Find where the given text appears and provide that cell's center as (X, Y) coordinate. 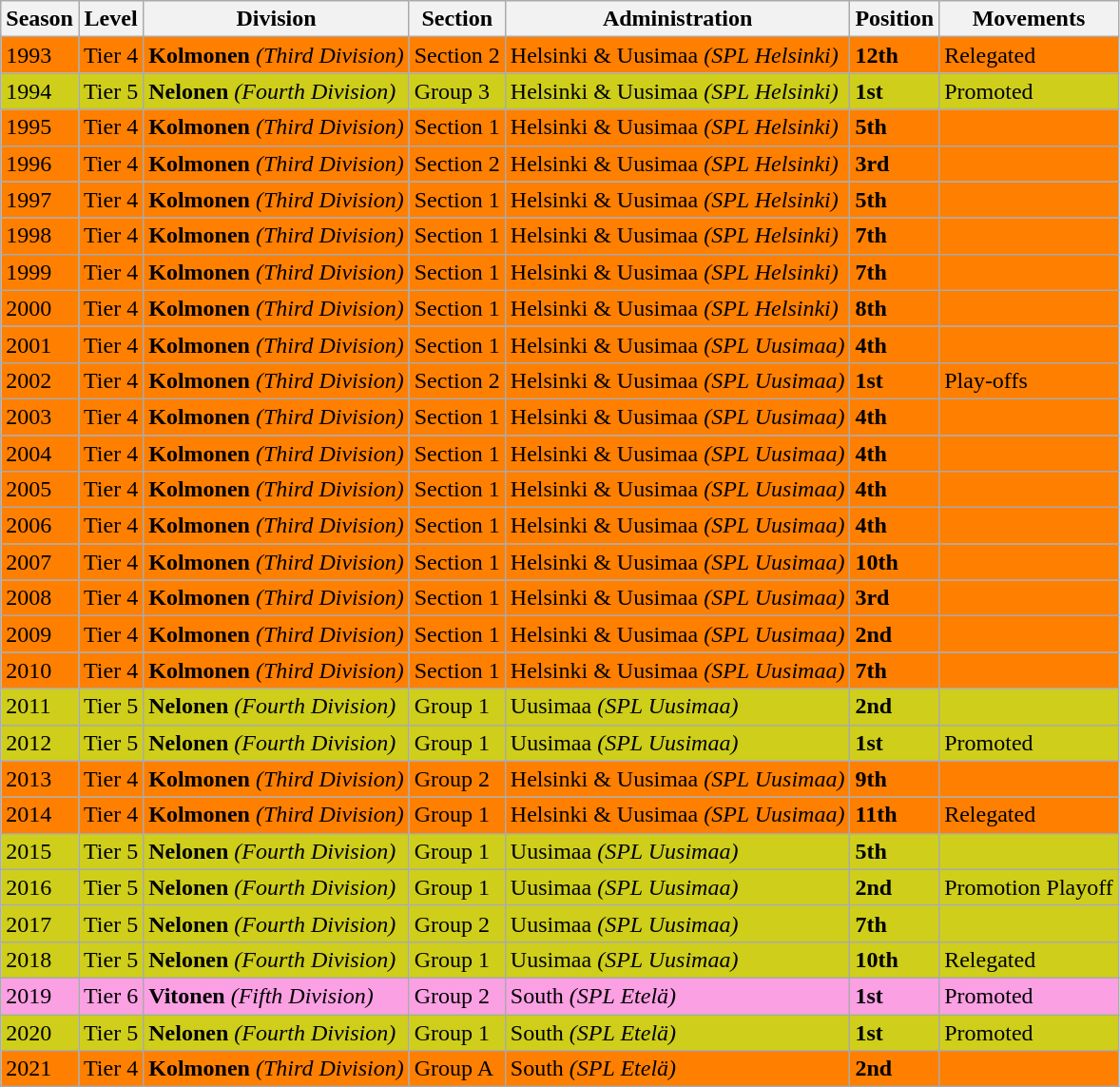
2016 (40, 887)
2020 (40, 1032)
2007 (40, 562)
2003 (40, 417)
1998 (40, 236)
Play-offs (1029, 380)
1996 (40, 164)
2019 (40, 996)
12th (895, 55)
1999 (40, 272)
2005 (40, 490)
2014 (40, 815)
2015 (40, 851)
2006 (40, 526)
Position (895, 19)
2017 (40, 923)
Tier 6 (110, 996)
Promotion Playoff (1029, 887)
2013 (40, 779)
Vitonen (Fifth Division) (277, 996)
2000 (40, 308)
Group A (456, 1069)
Level (110, 19)
11th (895, 815)
9th (895, 779)
Administration (677, 19)
2018 (40, 960)
8th (895, 308)
Movements (1029, 19)
2011 (40, 707)
Season (40, 19)
2008 (40, 598)
1997 (40, 200)
2010 (40, 670)
1995 (40, 127)
Division (277, 19)
2009 (40, 634)
Group 3 (456, 91)
2012 (40, 743)
1994 (40, 91)
Section (456, 19)
2004 (40, 454)
1993 (40, 55)
2002 (40, 380)
2021 (40, 1069)
2001 (40, 344)
